Find where the given text appears and provide that cell's center as [X, Y] coordinate. 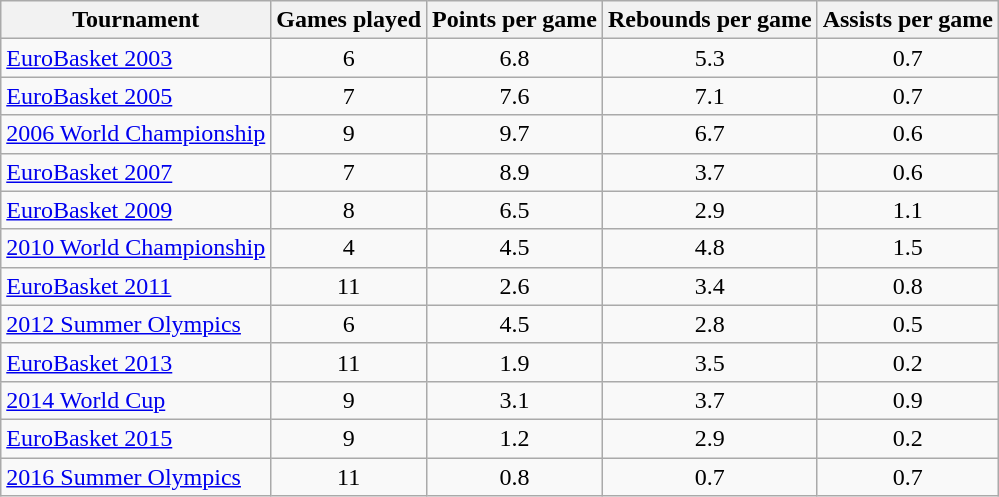
1.2 [515, 438]
2010 World Championship [136, 248]
8 [349, 210]
1.1 [908, 210]
Assists per game [908, 20]
3.1 [515, 400]
0.5 [908, 324]
6.7 [710, 134]
2.8 [710, 324]
6.5 [515, 210]
EuroBasket 2013 [136, 362]
Rebounds per game [710, 20]
Games played [349, 20]
1.9 [515, 362]
8.9 [515, 172]
4 [349, 248]
0.9 [908, 400]
9.7 [515, 134]
EuroBasket 2011 [136, 286]
2.6 [515, 286]
Tournament [136, 20]
3.4 [710, 286]
2006 World Championship [136, 134]
7.1 [710, 96]
1.5 [908, 248]
EuroBasket 2015 [136, 438]
EuroBasket 2009 [136, 210]
EuroBasket 2005 [136, 96]
2014 World Cup [136, 400]
4.8 [710, 248]
Points per game [515, 20]
5.3 [710, 58]
7.6 [515, 96]
EuroBasket 2003 [136, 58]
3.5 [710, 362]
2012 Summer Olympics [136, 324]
6.8 [515, 58]
EuroBasket 2007 [136, 172]
2016 Summer Olympics [136, 477]
